Scan for the cell matching the given text and deliver its [X, Y] coordinate at center. 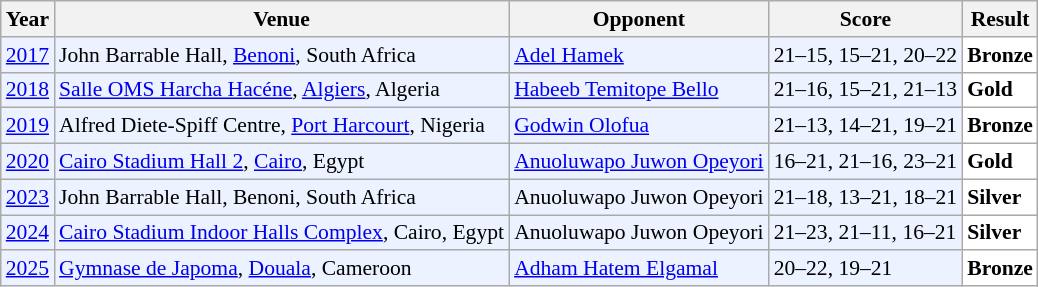
Adham Hatem Elgamal [639, 269]
Year [28, 19]
21–18, 13–21, 18–21 [866, 197]
21–23, 21–11, 16–21 [866, 233]
21–13, 14–21, 19–21 [866, 126]
20–22, 19–21 [866, 269]
Adel Hamek [639, 55]
Gymnase de Japoma, Douala, Cameroon [282, 269]
Godwin Olofua [639, 126]
Alfred Diete-Spiff Centre, Port Harcourt, Nigeria [282, 126]
16–21, 21–16, 23–21 [866, 162]
Salle OMS Harcha Hacéne, Algiers, Algeria [282, 90]
2023 [28, 197]
2024 [28, 233]
Score [866, 19]
2018 [28, 90]
2020 [28, 162]
Opponent [639, 19]
Habeeb Temitope Bello [639, 90]
Result [1000, 19]
Cairo Stadium Hall 2, Cairo, Egypt [282, 162]
2019 [28, 126]
Cairo Stadium Indoor Halls Complex, Cairo, Egypt [282, 233]
2017 [28, 55]
2025 [28, 269]
21–15, 15–21, 20–22 [866, 55]
21–16, 15–21, 21–13 [866, 90]
Venue [282, 19]
